Find where the given text appears and provide that cell's center as (X, Y) coordinate. 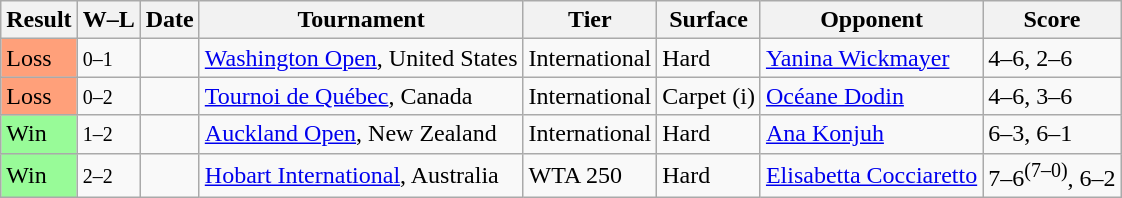
Hobart International, Australia (361, 176)
Carpet (i) (709, 96)
Date (170, 20)
Score (1052, 20)
Tournament (361, 20)
W–L (108, 20)
7–6(7–0), 6–2 (1052, 176)
Result (39, 20)
2–2 (108, 176)
4–6, 2–6 (1052, 58)
4–6, 3–6 (1052, 96)
1–2 (108, 134)
6–3, 6–1 (1052, 134)
Opponent (871, 20)
0–1 (108, 58)
0–2 (108, 96)
Washington Open, United States (361, 58)
Tournoi de Québec, Canada (361, 96)
Auckland Open, New Zealand (361, 134)
Surface (709, 20)
Tier (590, 20)
Océane Dodin (871, 96)
Ana Konjuh (871, 134)
WTA 250 (590, 176)
Yanina Wickmayer (871, 58)
Elisabetta Cocciaretto (871, 176)
